Locate the cell with the specified text and output its [X, Y] center coordinate. 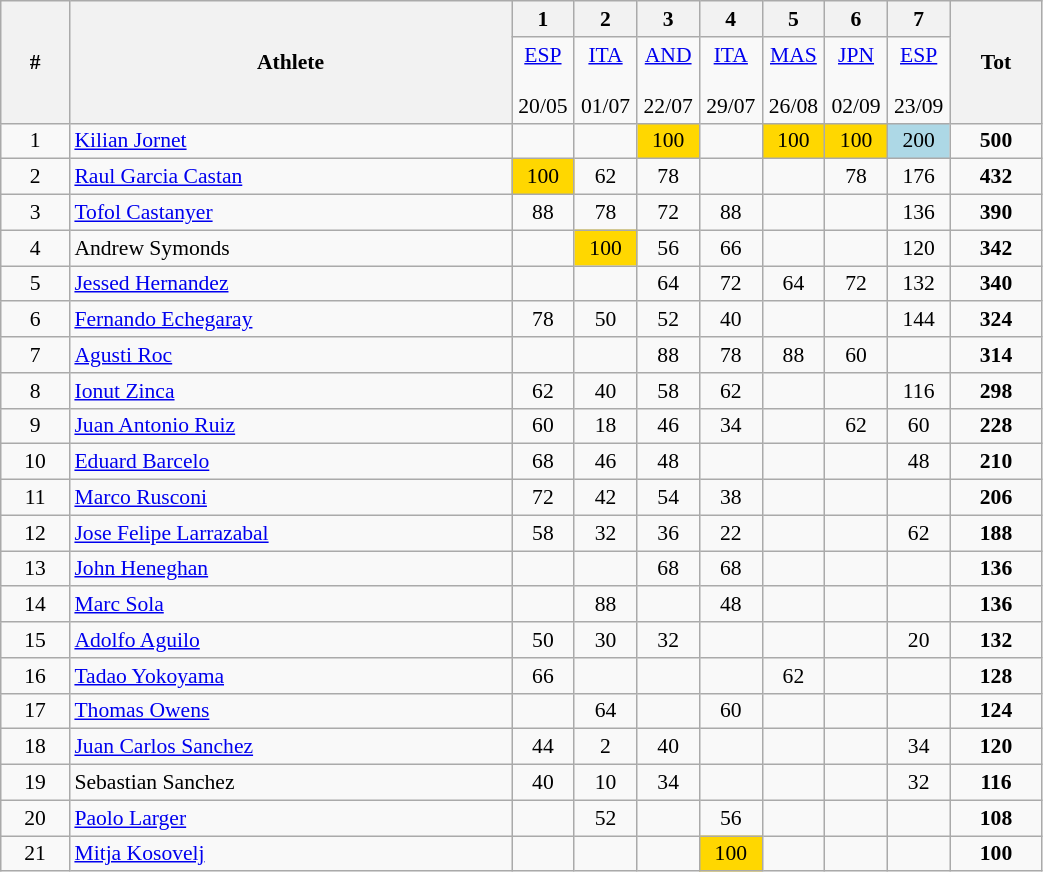
210 [996, 462]
ITA29/07 [730, 80]
Tofol Castanyer [290, 213]
124 [996, 711]
ESP 20/05 [544, 80]
17 [36, 711]
Andrew Symonds [290, 248]
188 [996, 533]
228 [996, 426]
Sebastian Sanchez [290, 783]
432 [996, 177]
54 [668, 498]
Marc Sola [290, 605]
John Heneghan [290, 569]
ESP23/09 [918, 80]
MAS26/08 [794, 80]
Juan Carlos Sanchez [290, 747]
206 [996, 498]
Athlete [290, 62]
AND22/07 [668, 80]
# [36, 62]
108 [996, 818]
Tadao Yokoyama [290, 676]
19 [36, 783]
Jose Felipe Larrazabal [290, 533]
Paolo Larger [290, 818]
390 [996, 213]
42 [606, 498]
144 [918, 320]
36 [668, 533]
Ionut Zinca [290, 391]
Jessed Hernandez [290, 284]
200 [918, 141]
314 [996, 355]
Raul Garcia Castan [290, 177]
8 [36, 391]
14 [36, 605]
500 [996, 141]
30 [606, 640]
Marco Rusconi [290, 498]
38 [730, 498]
22 [730, 533]
15 [36, 640]
Eduard Barcelo [290, 462]
Mitja Kosovelj [290, 854]
Tot [996, 62]
Kilian Jornet [290, 141]
Adolfo Aguilo [290, 640]
Agusti Roc [290, 355]
21 [36, 854]
342 [996, 248]
44 [544, 747]
298 [996, 391]
16 [36, 676]
11 [36, 498]
JPN02/09 [856, 80]
Juan Antonio Ruiz [290, 426]
128 [996, 676]
9 [36, 426]
324 [996, 320]
340 [996, 284]
176 [918, 177]
ITA01/07 [606, 80]
Fernando Echegaray [290, 320]
13 [36, 569]
Thomas Owens [290, 711]
12 [36, 533]
